Provide the [X, Y] coordinate of the cell's center where the given text is located.  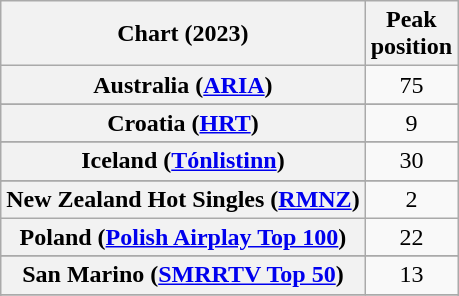
22 [411, 237]
Iceland (Tónlistinn) [183, 161]
2 [411, 199]
30 [411, 161]
Australia (ARIA) [183, 85]
Croatia (HRT) [183, 123]
San Marino (SMRRTV Top 50) [183, 275]
Poland (Polish Airplay Top 100) [183, 237]
13 [411, 275]
Peakposition [411, 34]
9 [411, 123]
Chart (2023) [183, 34]
New Zealand Hot Singles (RMNZ) [183, 199]
75 [411, 85]
